Determine the [X, Y] coordinate at the center of the cell enclosing the given text.  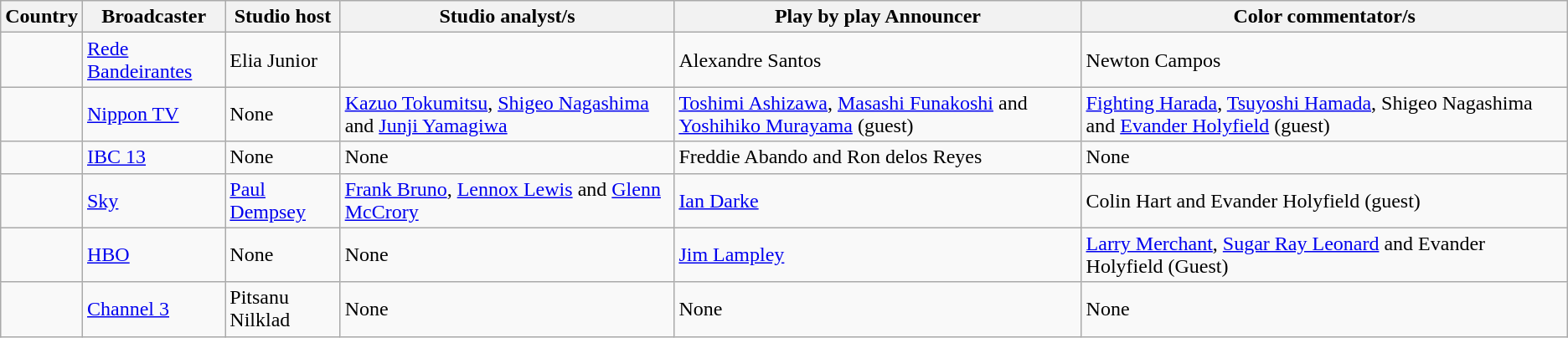
Fighting Harada, Tsuyoshi Hamada, Shigeo Nagashima and Evander Holyfield (guest) [1324, 114]
Colin Hart and Evander Holyfield (guest) [1324, 201]
Ian Darke [878, 201]
Alexandre Santos [878, 60]
IBC 13 [153, 157]
Larry Merchant, Sugar Ray Leonard and Evander Holyfield (Guest) [1324, 254]
HBO [153, 254]
Jim Lampley [878, 254]
Elia Junior [283, 60]
Toshimi Ashizawa, Masashi Funakoshi and Yoshihiko Murayama (guest) [878, 114]
Color commentator/s [1324, 17]
Freddie Abando and Ron delos Reyes [878, 157]
Rede Bandeirantes [153, 60]
Frank Bruno, Lennox Lewis and Glenn McCrory [508, 201]
Nippon TV [153, 114]
Broadcaster [153, 17]
Newton Campos [1324, 60]
Play by play Announcer [878, 17]
Studio host [283, 17]
Sky [153, 201]
Paul Dempsey [283, 201]
Pitsanu Nilklad [283, 310]
Kazuo Tokumitsu, Shigeo Nagashima and Junji Yamagiwa [508, 114]
Country [42, 17]
Studio analyst/s [508, 17]
Channel 3 [153, 310]
